Determine the (X, Y) coordinate at the center of the cell enclosing the given text.  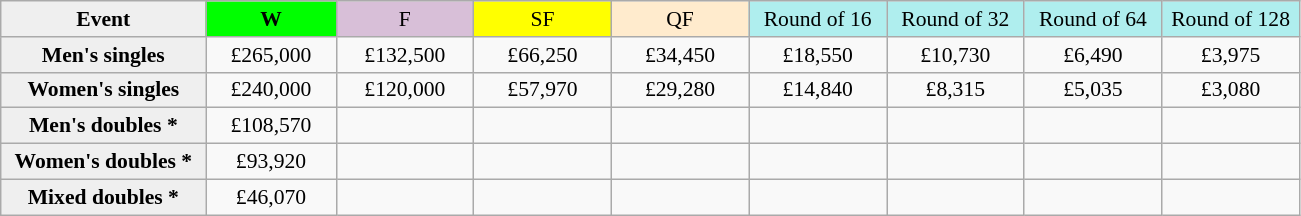
Event (104, 19)
£265,000 (271, 55)
Round of 32 (955, 19)
SF (543, 19)
F (405, 19)
Men's doubles * (104, 126)
Men's singles (104, 55)
W (271, 19)
Round of 128 (1231, 19)
Mixed doubles * (104, 197)
£10,730 (955, 55)
£8,315 (955, 90)
£57,970 (543, 90)
£18,550 (818, 55)
£46,070 (271, 197)
£14,840 (818, 90)
£5,035 (1093, 90)
£240,000 (271, 90)
£132,500 (405, 55)
£108,570 (271, 126)
£29,280 (680, 90)
QF (680, 19)
Women's doubles * (104, 162)
£34,450 (680, 55)
Round of 64 (1093, 19)
£3,080 (1231, 90)
Women's singles (104, 90)
Round of 16 (818, 19)
£120,000 (405, 90)
£6,490 (1093, 55)
£66,250 (543, 55)
£3,975 (1231, 55)
£93,920 (271, 162)
